Locate the cell with the specified text and output its [x, y] center coordinate. 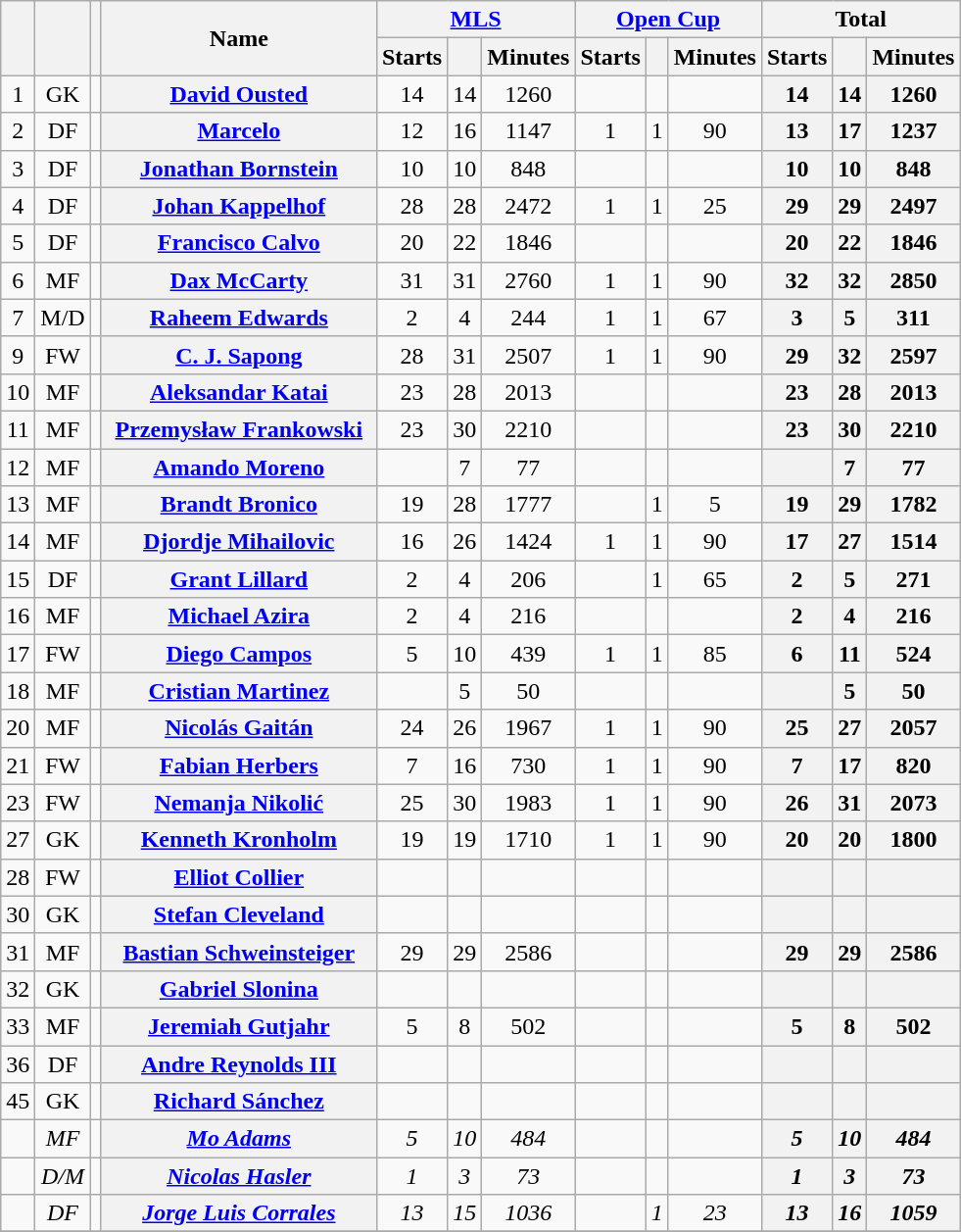
Johan Kappelhof [239, 206]
Amando Moreno [239, 468]
Jonathan Bornstein [239, 169]
Nicolas Hasler [239, 1176]
1059 [913, 1213]
C. J. Sapong [239, 355]
Raheem Edwards [239, 318]
Mo Adams [239, 1139]
Elliot Collier [239, 877]
244 [529, 318]
Richard Sánchez [239, 1102]
730 [529, 765]
1036 [529, 1213]
Jorge Luis Corrales [239, 1213]
Brandt Bronico [239, 505]
Grant Lillard [239, 579]
Nemanja Nikolić [239, 803]
45 [18, 1102]
Total [860, 20]
85 [715, 654]
Michael Azira [239, 616]
Dax McCarty [239, 280]
Kenneth Kronholm [239, 840]
36 [18, 1063]
2073 [913, 803]
Jeremiah Gutjahr [239, 1026]
MLS [476, 20]
Cristian Martinez [239, 691]
820 [913, 765]
Marcelo [239, 131]
311 [913, 318]
Name [239, 38]
Nicolás Gaitán [239, 728]
Bastian Schweinsteiger [239, 952]
1237 [913, 131]
2760 [529, 280]
1967 [529, 728]
2507 [529, 355]
Fabian Herbers [239, 765]
Open Cup [668, 20]
439 [529, 654]
1514 [913, 542]
65 [715, 579]
1424 [529, 542]
24 [411, 728]
1147 [529, 131]
David Ousted [239, 94]
33 [18, 1026]
67 [715, 318]
2472 [529, 206]
2850 [913, 280]
18 [18, 691]
2057 [913, 728]
Aleksandar Katai [239, 392]
2497 [913, 206]
Przemysław Frankowski [239, 429]
Francisco Calvo [239, 243]
2597 [913, 355]
1800 [913, 840]
Diego Campos [239, 654]
Gabriel Slonina [239, 989]
271 [913, 579]
1710 [529, 840]
1777 [529, 505]
M/D [63, 318]
Andre Reynolds III [239, 1063]
Stefan Cleveland [239, 914]
D/M [63, 1176]
206 [529, 579]
524 [913, 654]
21 [18, 765]
1782 [913, 505]
Djordje Mihailovic [239, 542]
9 [18, 355]
1983 [529, 803]
